Scan for the cell matching the given text and deliver its [x, y] coordinate at center. 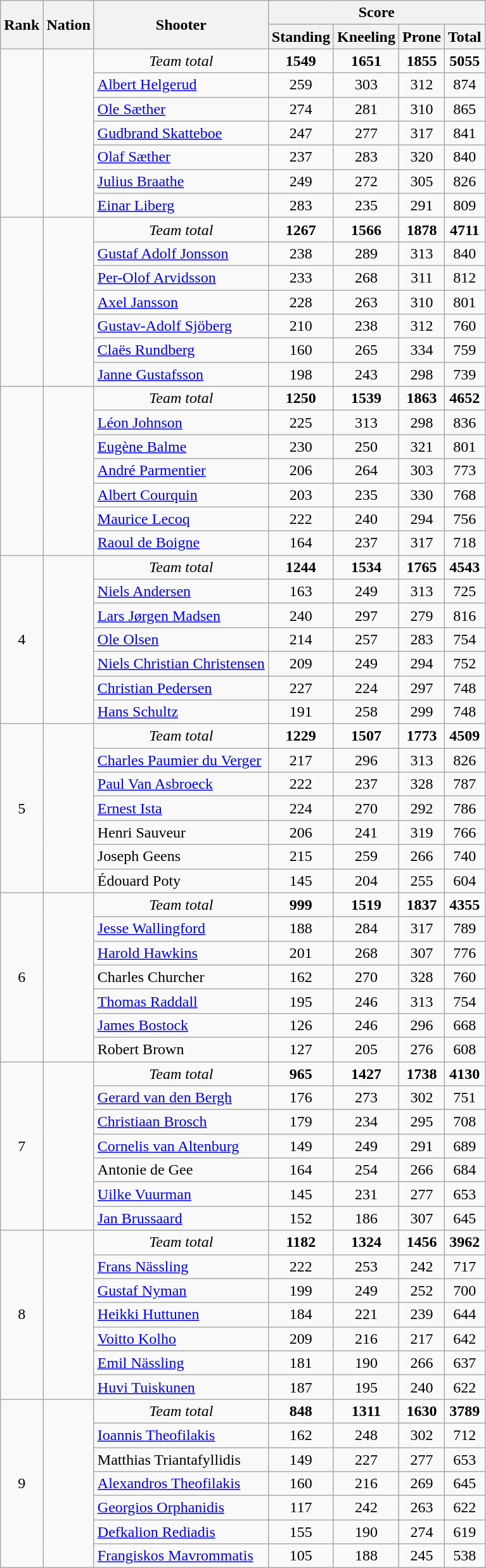
Voitto Kolho [181, 1339]
Jesse Wallingford [181, 929]
284 [366, 929]
Ernest Ista [181, 808]
1182 [300, 1242]
Matthias Triantafyllidis [181, 1459]
Cornelis van Altenburg [181, 1146]
1534 [366, 567]
276 [422, 1049]
243 [366, 374]
Gustav-Adolf Sjöberg [181, 326]
295 [422, 1122]
191 [300, 712]
689 [464, 1146]
241 [366, 832]
1229 [300, 736]
279 [422, 615]
James Bostock [181, 1025]
Harold Hawkins [181, 953]
Claës Rundberg [181, 350]
Emil Nässling [181, 1363]
848 [300, 1411]
Total [464, 37]
Alexandros Theofilakis [181, 1484]
Gerard van den Bergh [181, 1098]
6 [22, 977]
305 [422, 181]
228 [300, 302]
152 [300, 1218]
Albert Courquin [181, 495]
Antonie de Gee [181, 1170]
Charles Paumier du Verger [181, 760]
272 [366, 181]
812 [464, 277]
789 [464, 929]
234 [366, 1122]
1267 [300, 229]
247 [300, 133]
Prone [422, 37]
Thomas Raddall [181, 1001]
319 [422, 832]
176 [300, 1098]
1566 [366, 229]
203 [300, 495]
1765 [422, 567]
708 [464, 1122]
644 [464, 1315]
198 [300, 374]
768 [464, 495]
273 [366, 1098]
215 [300, 857]
245 [422, 1556]
Édouard Poty [181, 881]
258 [366, 712]
Nation [68, 25]
Kneeling [366, 37]
865 [464, 109]
538 [464, 1556]
841 [464, 133]
257 [366, 639]
199 [300, 1291]
Gustaf Adolf Jonsson [181, 253]
4 [22, 639]
786 [464, 808]
Standing [300, 37]
299 [422, 712]
105 [300, 1556]
1738 [422, 1074]
836 [464, 423]
604 [464, 881]
Charles Churcher [181, 977]
Frangiskos Mavrommatis [181, 1556]
1539 [366, 398]
Heikki Huttunen [181, 1315]
Uilke Vuurman [181, 1194]
752 [464, 663]
Robert Brown [181, 1049]
225 [300, 423]
Christiaan Brosch [181, 1122]
1837 [422, 905]
Ioannis Theofilakis [181, 1435]
619 [464, 1532]
117 [300, 1508]
Julius Braathe [181, 181]
264 [366, 471]
1324 [366, 1242]
Defkalion Rediadis [181, 1532]
Henri Sauveur [181, 832]
231 [366, 1194]
3789 [464, 1411]
252 [422, 1291]
Janne Gustafsson [181, 374]
Score [376, 13]
8 [22, 1315]
1878 [422, 229]
230 [300, 447]
Gustaf Nyman [181, 1291]
289 [366, 253]
Joseph Geens [181, 857]
248 [366, 1435]
773 [464, 471]
255 [422, 881]
239 [422, 1315]
Jan Brussaard [181, 1218]
Christian Pedersen [181, 687]
718 [464, 543]
637 [464, 1363]
233 [300, 277]
1855 [422, 61]
Eugène Balme [181, 447]
Frans Nässling [181, 1266]
5055 [464, 61]
4509 [464, 736]
739 [464, 374]
1863 [422, 398]
Raoul de Boigne [181, 543]
Lars Jørgen Madsen [181, 615]
4543 [464, 567]
3962 [464, 1242]
642 [464, 1339]
186 [366, 1218]
253 [366, 1266]
281 [366, 109]
Niels Andersen [181, 591]
250 [366, 447]
Gudbrand Skatteboe [181, 133]
4355 [464, 905]
1507 [366, 736]
126 [300, 1025]
717 [464, 1266]
André Parmentier [181, 471]
Léon Johnson [181, 423]
4130 [464, 1074]
Huvi Tuiskunen [181, 1387]
965 [300, 1074]
221 [366, 1315]
Paul Van Asbroeck [181, 784]
1651 [366, 61]
Shooter [181, 25]
179 [300, 1122]
334 [422, 350]
311 [422, 277]
205 [366, 1049]
Georgios Orphanidis [181, 1508]
7 [22, 1146]
214 [300, 639]
740 [464, 857]
254 [366, 1170]
725 [464, 591]
751 [464, 1098]
163 [300, 591]
204 [366, 881]
608 [464, 1049]
809 [464, 205]
320 [422, 157]
756 [464, 519]
4652 [464, 398]
Maurice Lecoq [181, 519]
684 [464, 1170]
1427 [366, 1074]
787 [464, 784]
210 [300, 326]
330 [422, 495]
127 [300, 1049]
5 [22, 808]
776 [464, 953]
201 [300, 953]
816 [464, 615]
766 [464, 832]
Axel Jansson [181, 302]
Ole Olsen [181, 639]
269 [422, 1484]
1250 [300, 398]
712 [464, 1435]
1311 [366, 1411]
184 [300, 1315]
292 [422, 808]
9 [22, 1483]
668 [464, 1025]
Rank [22, 25]
Ole Sæther [181, 109]
187 [300, 1387]
1630 [422, 1411]
Albert Helgerud [181, 85]
Niels Christian Christensen [181, 663]
4711 [464, 229]
874 [464, 85]
700 [464, 1291]
Einar Liberg [181, 205]
999 [300, 905]
759 [464, 350]
321 [422, 447]
1519 [366, 905]
Olaf Sæther [181, 157]
Per-Olof Arvidsson [181, 277]
1549 [300, 61]
265 [366, 350]
181 [300, 1363]
Hans Schultz [181, 712]
1773 [422, 736]
155 [300, 1532]
1244 [300, 567]
1456 [422, 1242]
